Return the [x, y] coordinate for the center point of the cell that contains the specified text.  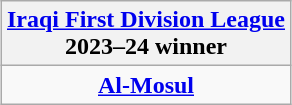
Iraqi First Division League2023–24 winner [146, 34]
Al-Mosul [146, 85]
